Pinpoint the cell where the given text exists, returning its (X, Y) midpoint coordinate. 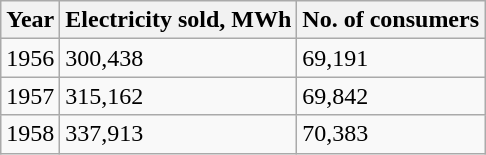
70,383 (391, 134)
1958 (30, 134)
300,438 (178, 58)
No. of consumers (391, 20)
1957 (30, 96)
Year (30, 20)
69,842 (391, 96)
1956 (30, 58)
315,162 (178, 96)
69,191 (391, 58)
337,913 (178, 134)
Electricity sold, MWh (178, 20)
